Find where the given text appears and provide that cell's center as (x, y) coordinate. 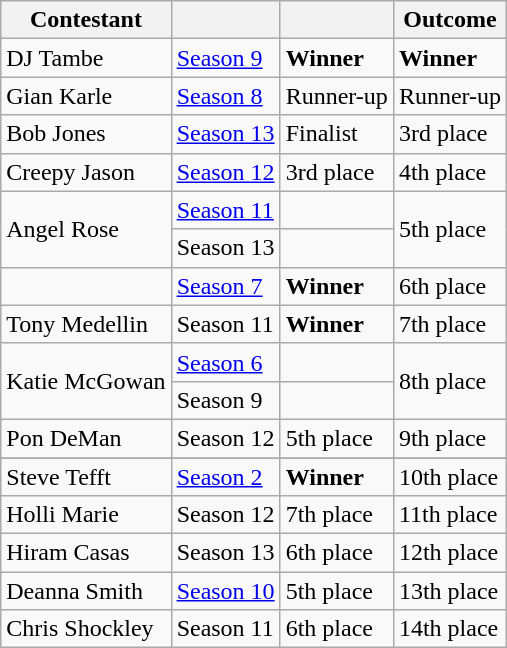
DJ Tambe (86, 58)
Hiram Casas (86, 553)
12th place (450, 553)
Bob Jones (86, 134)
Outcome (450, 20)
Season 7 (226, 286)
Deanna Smith (86, 591)
9th place (450, 438)
Steve Tefft (86, 477)
14th place (450, 629)
11th place (450, 515)
4th place (450, 172)
10th place (450, 477)
Finalist (336, 134)
Angel Rose (86, 229)
Season 6 (226, 362)
13th place (450, 591)
Season 10 (226, 591)
Pon DeMan (86, 438)
Chris Shockley (86, 629)
Contestant (86, 20)
Holli Marie (86, 515)
8th place (450, 381)
Tony Medellin (86, 324)
Gian Karle (86, 96)
Katie McGowan (86, 381)
Creepy Jason (86, 172)
Season 8 (226, 96)
Season 2 (226, 477)
